Identify which cell holds the provided text, then report its (x, y) central coordinate. 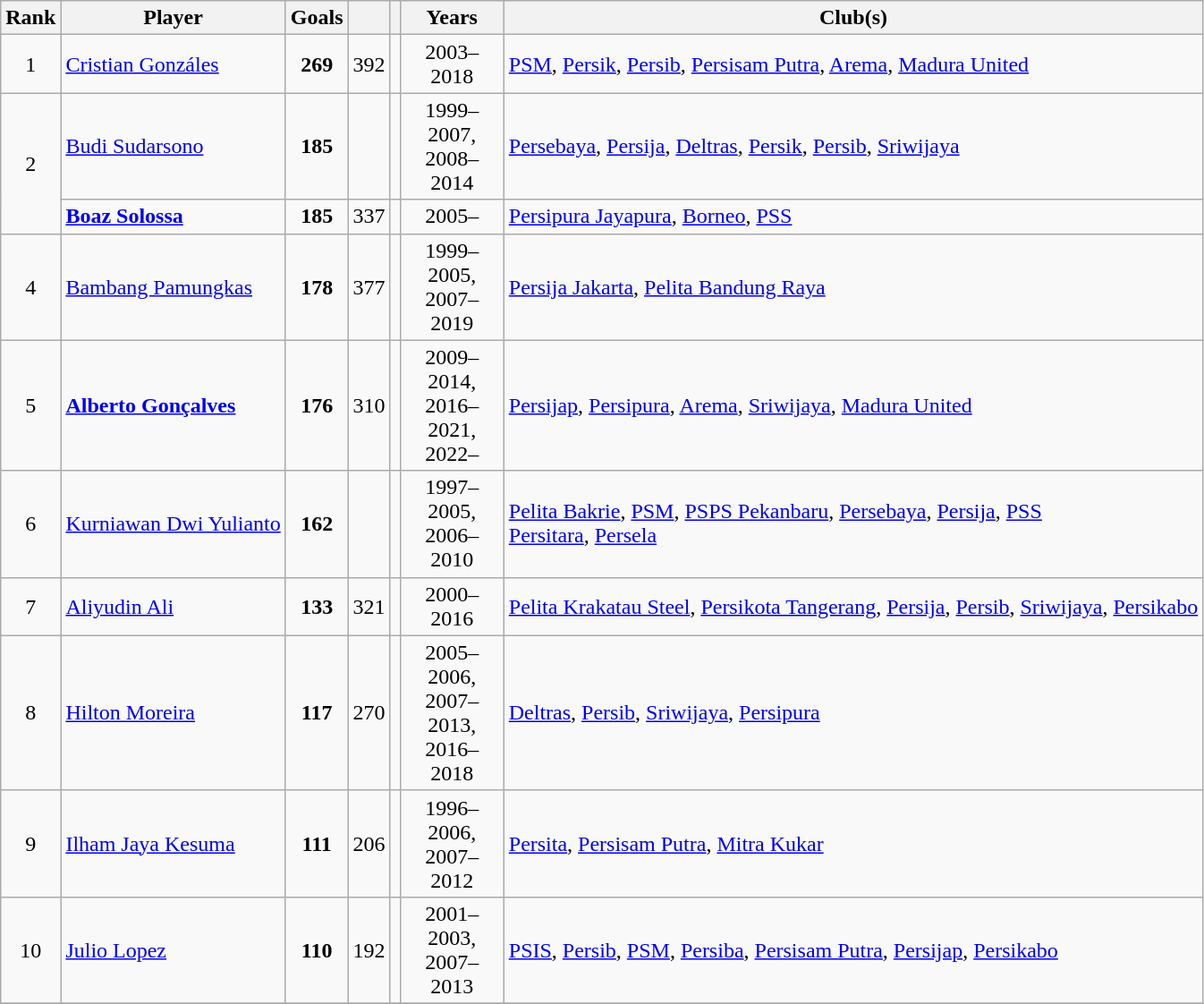
Rank (30, 18)
Kurniawan Dwi Yulianto (174, 524)
Persipura Jayapura, Borneo, PSS (853, 217)
2 (30, 163)
10 (30, 950)
1997–2005, 2006–2010 (452, 524)
206 (369, 843)
6 (30, 524)
162 (317, 524)
321 (369, 607)
117 (317, 712)
9 (30, 843)
133 (317, 607)
1999–2007, 2008–2014 (452, 147)
337 (369, 217)
1 (30, 64)
PSM, Persik, Persib, Persisam Putra, Arema, Madura United (853, 64)
Player (174, 18)
1999–2005, 2007–2019 (452, 286)
Club(s) (853, 18)
2003–2018 (452, 64)
178 (317, 286)
Pelita Bakrie, PSM, PSPS Pekanbaru, Persebaya, Persija, PSSPersitara, Persela (853, 524)
Boaz Solossa (174, 217)
5 (30, 405)
2001–2003, 2007–2013 (452, 950)
Budi Sudarsono (174, 147)
Hilton Moreira (174, 712)
110 (317, 950)
Years (452, 18)
Bambang Pamungkas (174, 286)
Persita, Persisam Putra, Mitra Kukar (853, 843)
310 (369, 405)
176 (317, 405)
Persebaya, Persija, Deltras, Persik, Persib, Sriwijaya (853, 147)
Goals (317, 18)
192 (369, 950)
8 (30, 712)
392 (369, 64)
1996–2006, 2007–2012 (452, 843)
Pelita Krakatau Steel, Persikota Tangerang, Persija, Persib, Sriwijaya, Persikabo (853, 607)
2000–2016 (452, 607)
7 (30, 607)
Deltras, Persib, Sriwijaya, Persipura (853, 712)
Julio Lopez (174, 950)
377 (369, 286)
PSIS, Persib, PSM, Persiba, Persisam Putra, Persijap, Persikabo (853, 950)
111 (317, 843)
4 (30, 286)
Aliyudin Ali (174, 607)
270 (369, 712)
2005– (452, 217)
Persija Jakarta, Pelita Bandung Raya (853, 286)
269 (317, 64)
2005–2006, 2007–2013, 2016–2018 (452, 712)
Ilham Jaya Kesuma (174, 843)
2009–2014, 2016–2021,2022– (452, 405)
Persijap, Persipura, Arema, Sriwijaya, Madura United (853, 405)
Alberto Gonçalves (174, 405)
Cristian Gonzáles (174, 64)
